Return the [x, y] coordinate for the center point of the cell that contains the specified text.  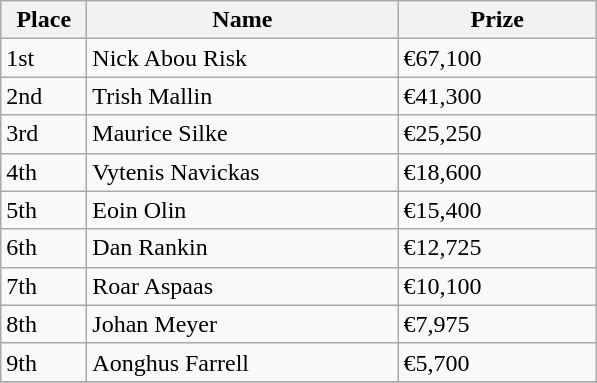
Nick Abou Risk [242, 58]
Johan Meyer [242, 324]
Maurice Silke [242, 134]
8th [44, 324]
Name [242, 20]
4th [44, 172]
€18,600 [498, 172]
€15,400 [498, 210]
€12,725 [498, 248]
Vytenis Navickas [242, 172]
€25,250 [498, 134]
Dan Rankin [242, 248]
9th [44, 362]
Trish Mallin [242, 96]
€7,975 [498, 324]
Eoin Olin [242, 210]
1st [44, 58]
7th [44, 286]
Place [44, 20]
Aonghus Farrell [242, 362]
3rd [44, 134]
Roar Aspaas [242, 286]
6th [44, 248]
€10,100 [498, 286]
€67,100 [498, 58]
2nd [44, 96]
Prize [498, 20]
€5,700 [498, 362]
€41,300 [498, 96]
5th [44, 210]
